Identify which cell holds the provided text, then report its (x, y) central coordinate. 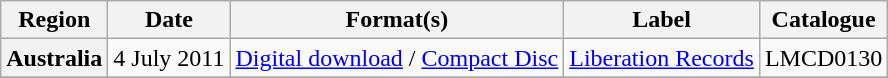
Label (662, 20)
Format(s) (397, 20)
Region (54, 20)
Date (169, 20)
LMCD0130 (823, 58)
Australia (54, 58)
Catalogue (823, 20)
Liberation Records (662, 58)
Digital download / Compact Disc (397, 58)
4 July 2011 (169, 58)
